From the cell containing the given text, extract its center point as [X, Y] coordinate. 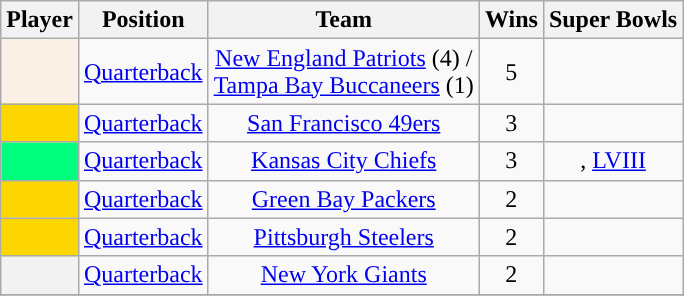
Player [40, 20]
Pittsburgh Steelers [344, 237]
Kansas City Chiefs [344, 161]
Team [344, 20]
New York Giants [344, 275]
, LVIII [612, 161]
New England Patriots (4) /Tampa Bay Buccaneers (1) [344, 72]
Super Bowls [612, 20]
Green Bay Packers [344, 199]
Position [143, 20]
San Francisco 49ers [344, 123]
Wins [511, 20]
5 [511, 72]
